Search for the cell housing the specified text and yield its [x, y] center coordinate. 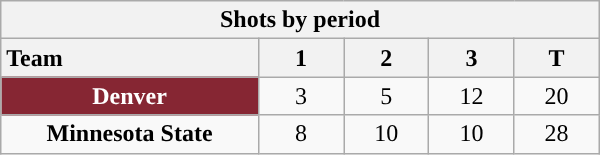
1 [300, 58]
28 [556, 134]
8 [300, 134]
Minnesota State [130, 134]
20 [556, 96]
2 [386, 58]
12 [472, 96]
Team [130, 58]
Shots by period [300, 20]
T [556, 58]
Denver [130, 96]
5 [386, 96]
